Scan for the cell matching the given text and deliver its (X, Y) coordinate at center. 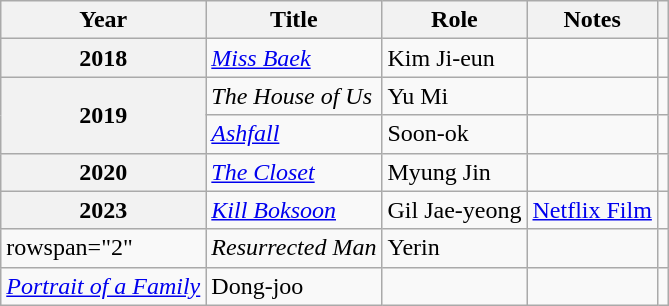
Gil Jae-yeong (454, 210)
2018 (104, 58)
Resurrected Man (294, 248)
Portrait of a Family (104, 286)
The Closet (294, 172)
Kim Ji-eun (454, 58)
Title (294, 20)
2023 (104, 210)
2020 (104, 172)
Soon-ok (454, 134)
rowspan="2" (104, 248)
Role (454, 20)
Yerin (454, 248)
2019 (104, 115)
Year (104, 20)
Ashfall (294, 134)
Dong-joo (294, 286)
Kill Boksoon (294, 210)
Netflix Film (592, 210)
Yu Mi (454, 96)
Miss Baek (294, 58)
The House of Us (294, 96)
Myung Jin (454, 172)
Notes (592, 20)
